Extract the [X, Y] coordinate from the center of the cell holding the provided text.  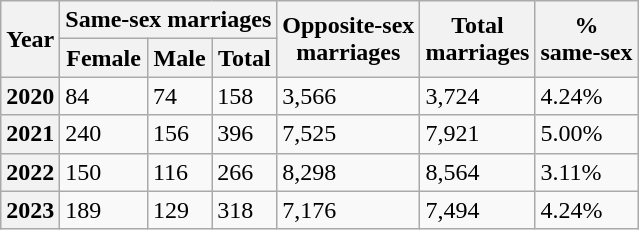
% same-sex [586, 39]
396 [244, 134]
8,564 [478, 172]
7,921 [478, 134]
240 [104, 134]
318 [244, 210]
Same-sex marriages [168, 20]
3.11% [586, 172]
8,298 [348, 172]
3,724 [478, 96]
74 [179, 96]
2022 [30, 172]
Female [104, 58]
5.00% [586, 134]
7,176 [348, 210]
7,494 [478, 210]
150 [104, 172]
2020 [30, 96]
158 [244, 96]
189 [104, 210]
7,525 [348, 134]
84 [104, 96]
Total marriages [478, 39]
Male [179, 58]
3,566 [348, 96]
156 [179, 134]
Opposite-sex marriages [348, 39]
2023 [30, 210]
Total [244, 58]
129 [179, 210]
266 [244, 172]
Year [30, 39]
2021 [30, 134]
116 [179, 172]
